From the cell containing the given text, extract its center point as (x, y) coordinate. 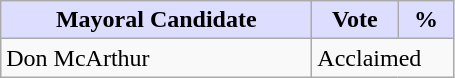
Acclaimed (383, 58)
Don McArthur (156, 58)
% (426, 20)
Vote (355, 20)
Mayoral Candidate (156, 20)
